Identify which cell holds the provided text, then report its [X, Y] central coordinate. 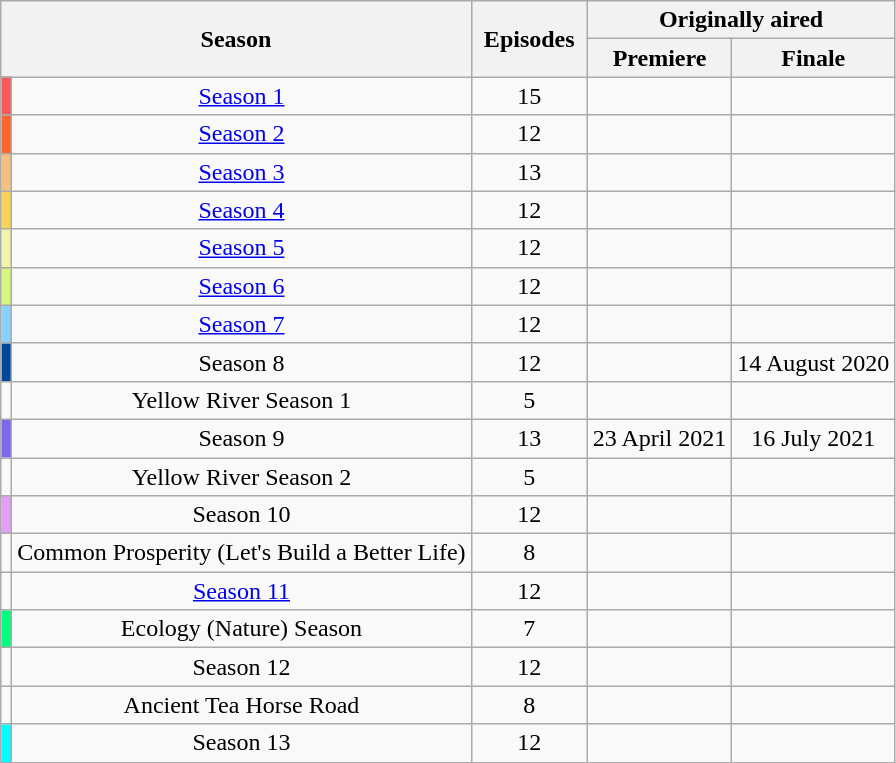
23 April 2021 [659, 438]
Season 9 [242, 438]
7 [529, 629]
Yellow River Season 1 [242, 400]
Season 7 [242, 324]
Season 1 [242, 96]
Episodes [529, 39]
Season 11 [242, 591]
Season 12 [242, 667]
Originally aired [740, 20]
Season 3 [242, 172]
Season 13 [242, 743]
Season 5 [242, 248]
Ancient Tea Horse Road [242, 705]
Season [236, 39]
Finale [814, 58]
Season 2 [242, 134]
Season 4 [242, 210]
Season 10 [242, 515]
14 August 2020 [814, 362]
15 [529, 96]
16 July 2021 [814, 438]
Ecology (Nature) Season [242, 629]
Season 8 [242, 362]
Premiere [659, 58]
Common Prosperity (Let's Build a Better Life) [242, 553]
Yellow River Season 2 [242, 477]
Season 6 [242, 286]
